Determine the [x, y] coordinate at the center of the cell enclosing the given text.  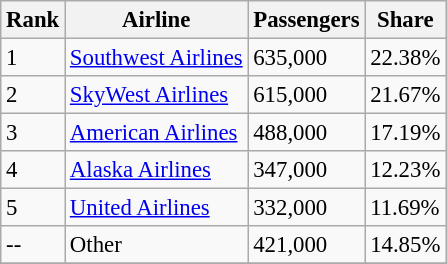
635,000 [306, 58]
17.19% [406, 133]
488,000 [306, 133]
Other [156, 245]
United Airlines [156, 208]
5 [33, 208]
Alaska Airlines [156, 170]
21.67% [406, 95]
22.38% [406, 58]
14.85% [406, 245]
SkyWest Airlines [156, 95]
421,000 [306, 245]
Share [406, 20]
Rank [33, 20]
332,000 [306, 208]
Passengers [306, 20]
347,000 [306, 170]
1 [33, 58]
11.69% [406, 208]
-- [33, 245]
4 [33, 170]
12.23% [406, 170]
2 [33, 95]
Airline [156, 20]
615,000 [306, 95]
American Airlines [156, 133]
3 [33, 133]
Southwest Airlines [156, 58]
